Capture the cell that displays the provided text and extract its [x, y] central coordinate. 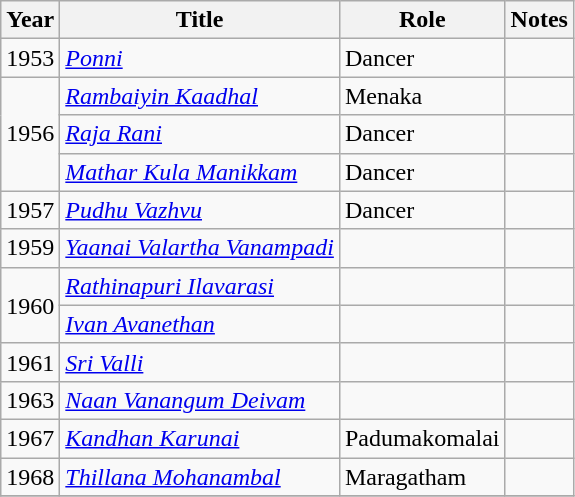
Title [200, 20]
Ivan Avanethan [200, 324]
Notes [539, 20]
1959 [30, 248]
1957 [30, 210]
Kandhan Karunai [200, 438]
1968 [30, 477]
1961 [30, 362]
Raja Rani [200, 134]
Menaka [422, 96]
Naan Vanangum Deivam [200, 400]
1953 [30, 58]
Rathinapuri Ilavarasi [200, 286]
1967 [30, 438]
Yaanai Valartha Vanampadi [200, 248]
Mathar Kula Manikkam [200, 172]
Maragatham [422, 477]
Year [30, 20]
Padumakomalai [422, 438]
1956 [30, 134]
Thillana Mohanambal [200, 477]
Rambaiyin Kaadhal [200, 96]
Ponni [200, 58]
1960 [30, 305]
Role [422, 20]
Sri Valli [200, 362]
1963 [30, 400]
Pudhu Vazhvu [200, 210]
